Determine the [x, y] coordinate at the center of the cell enclosing the given text.  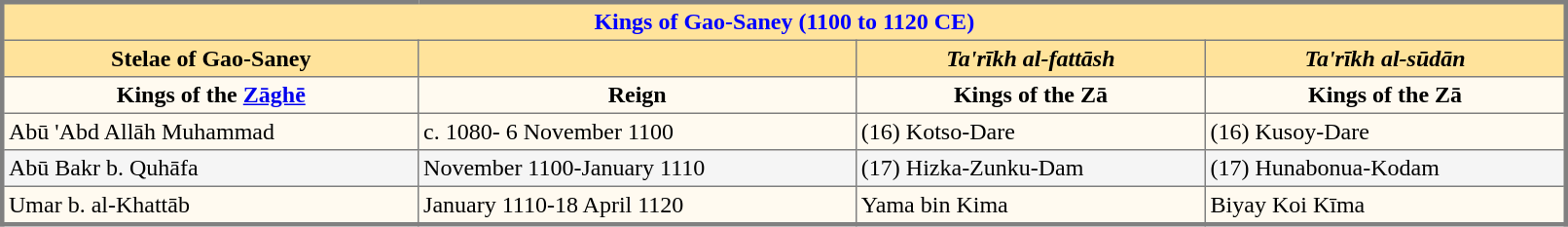
Ta'rīkh al-fattāsh [1032, 58]
(16) Kotso-Dare [1032, 132]
c. 1080- 6 November 1100 [638, 132]
Kings of the Zāghē [210, 95]
January 1110-18 April 1120 [638, 205]
(17) Hunabonua-Kodam [1386, 169]
Stelae of Gao-Saney [210, 58]
(16) Kusoy-Dare [1386, 132]
Ta'rīkh al-sūdān [1386, 58]
Kings of Gao-Saney (1100 to 1120 CE) [784, 21]
Biyay Koi Kīma [1386, 205]
Abū Bakr b. Quhāfa [210, 169]
November 1100-January 1110 [638, 169]
Umar b. al-Khattāb [210, 205]
Yama bin Kima [1032, 205]
(17) Hizka-Zunku-Dam [1032, 169]
Abū 'Abd Allāh Muhammad [210, 132]
Reign [638, 95]
